Scan for the cell matching the given text and deliver its [X, Y] coordinate at center. 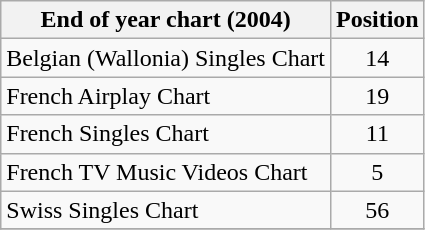
56 [377, 210]
Position [377, 20]
5 [377, 172]
French TV Music Videos Chart [166, 172]
Swiss Singles Chart [166, 210]
19 [377, 96]
French Singles Chart [166, 134]
Belgian (Wallonia) Singles Chart [166, 58]
14 [377, 58]
11 [377, 134]
End of year chart (2004) [166, 20]
French Airplay Chart [166, 96]
